Capture the cell that displays the provided text and extract its (x, y) central coordinate. 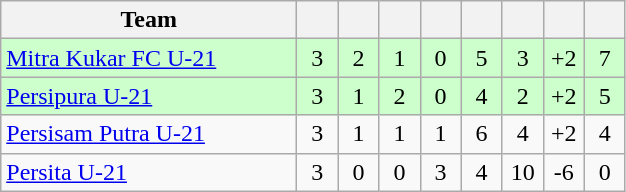
Persisam Putra U-21 (149, 134)
7 (604, 58)
10 (522, 172)
-6 (564, 172)
Persita U-21 (149, 172)
Mitra Kukar FC U-21 (149, 58)
Team (149, 20)
6 (482, 134)
Persipura U-21 (149, 96)
